Determine the [x, y] coordinate at the center of the cell enclosing the given text.  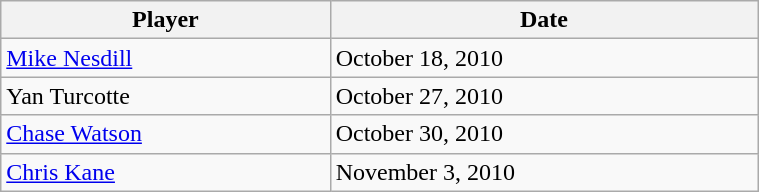
Chase Watson [166, 134]
Yan Turcotte [166, 96]
October 18, 2010 [544, 58]
October 27, 2010 [544, 96]
October 30, 2010 [544, 134]
Date [544, 20]
Player [166, 20]
Mike Nesdill [166, 58]
November 3, 2010 [544, 172]
Chris Kane [166, 172]
